Output the (X, Y) coordinate of the center of the cell containing the given text.  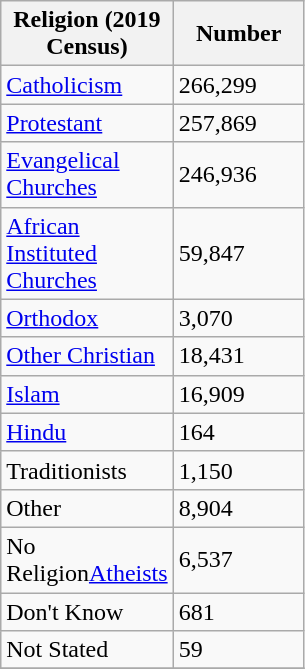
59 (238, 650)
3,070 (238, 318)
18,431 (238, 356)
Islam (87, 394)
266,299 (238, 85)
16,909 (238, 394)
1,150 (238, 470)
Other Christian (87, 356)
No ReligionAtheists (87, 560)
681 (238, 611)
6,537 (238, 560)
246,936 (238, 174)
Catholicism (87, 85)
Number (238, 34)
African Instituted Churches (87, 253)
Evangelical Churches (87, 174)
Orthodox (87, 318)
Don't Know (87, 611)
8,904 (238, 508)
Not Stated (87, 650)
Other (87, 508)
Hindu (87, 432)
Religion (2019 Census) (87, 34)
Traditionists (87, 470)
257,869 (238, 123)
59,847 (238, 253)
164 (238, 432)
Protestant (87, 123)
